Find where the given text appears and provide that cell's center as (x, y) coordinate. 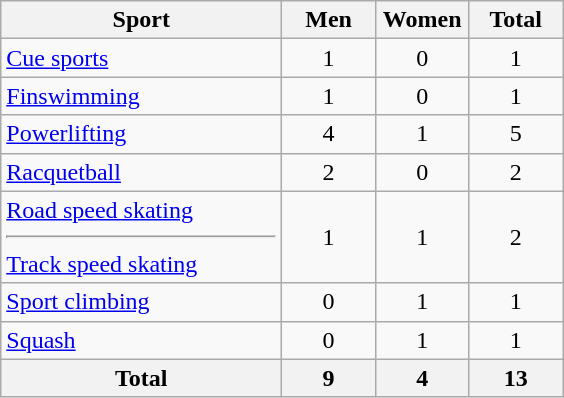
Women (422, 20)
Finswimming (142, 96)
9 (329, 378)
5 (516, 134)
Sport climbing (142, 302)
Men (329, 20)
13 (516, 378)
Racquetball (142, 172)
Squash (142, 340)
Road speed skatingTrack speed skating (142, 237)
Cue sports (142, 58)
Sport (142, 20)
Powerlifting (142, 134)
